Pinpoint the cell where the given text exists, returning its (x, y) midpoint coordinate. 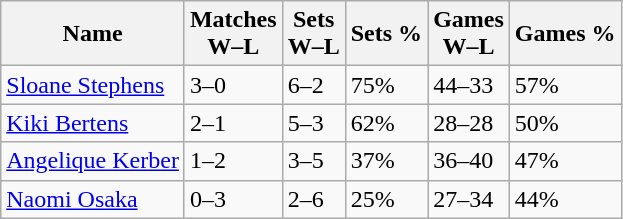
Games % (565, 34)
1–2 (233, 161)
Naomi Osaka (93, 199)
25% (386, 199)
MatchesW–L (233, 34)
Sets % (386, 34)
47% (565, 161)
44% (565, 199)
50% (565, 123)
SetsW–L (314, 34)
44–33 (469, 85)
3–0 (233, 85)
2–1 (233, 123)
6–2 (314, 85)
57% (565, 85)
Sloane Stephens (93, 85)
36–40 (469, 161)
GamesW–L (469, 34)
Kiki Bertens (93, 123)
Angelique Kerber (93, 161)
62% (386, 123)
75% (386, 85)
Name (93, 34)
37% (386, 161)
27–34 (469, 199)
2–6 (314, 199)
0–3 (233, 199)
28–28 (469, 123)
5–3 (314, 123)
3–5 (314, 161)
